Scan for the cell matching the given text and deliver its [X, Y] coordinate at center. 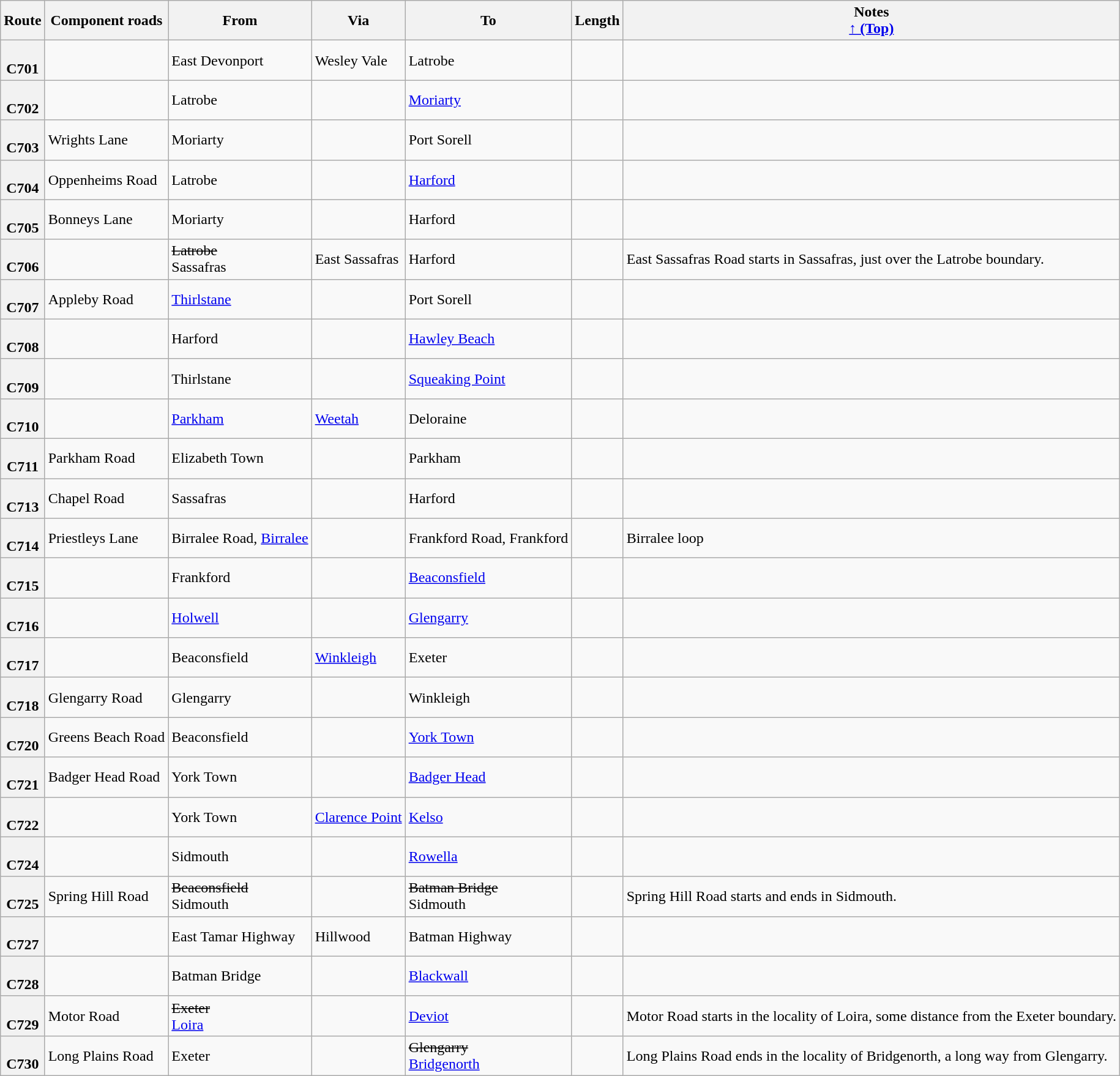
Hillwood [359, 936]
Holwell [240, 618]
C703 [23, 140]
East Tamar Highway [240, 936]
Route [23, 21]
Beaconsfield Sidmouth [240, 896]
Spring Hill Road starts and ends in Sidmouth. [872, 896]
Glengarry Bridgenorth [488, 1055]
C730 [23, 1055]
Notes↑ (Top) [872, 21]
C708 [23, 339]
C721 [23, 777]
C711 [23, 458]
Sidmouth [240, 857]
Batman Bridge [240, 976]
East Sassafras [359, 260]
Batman Bridge Sidmouth [488, 896]
Hawley Beach [488, 339]
East Sassafras Road starts in Sassafras, just over the Latrobe boundary. [872, 260]
Motor Road starts in the locality of Loira, some distance from the Exeter boundary. [872, 1016]
Frankford [240, 578]
C705 [23, 219]
C709 [23, 378]
Oppenheims Road [106, 180]
C702 [23, 100]
Long Plains Road ends in the locality of Bridgenorth, a long way from Glengarry. [872, 1055]
Exeter Loira [240, 1016]
C716 [23, 618]
C710 [23, 419]
East Devonport [240, 60]
Sassafras [240, 498]
Greens Beach Road [106, 737]
To [488, 21]
From [240, 21]
Deviot [488, 1016]
C729 [23, 1016]
C706 [23, 260]
C727 [23, 936]
C717 [23, 657]
Chapel Road [106, 498]
C725 [23, 896]
Via [359, 21]
C713 [23, 498]
C724 [23, 857]
Batman Highway [488, 936]
Clarence Point [359, 816]
C728 [23, 976]
C714 [23, 539]
C720 [23, 737]
Parkham Road [106, 458]
Blackwall [488, 976]
Appleby Road [106, 299]
Wesley Vale [359, 60]
Birralee Road, Birralee [240, 539]
Long Plains Road [106, 1055]
Badger Head Road [106, 777]
C707 [23, 299]
Length [597, 21]
Weetah [359, 419]
Spring Hill Road [106, 896]
Deloraine [488, 419]
C715 [23, 578]
C722 [23, 816]
Bonneys Lane [106, 219]
Latrobe Sassafras [240, 260]
Frankford Road, Frankford [488, 539]
Wrights Lane [106, 140]
Rowella [488, 857]
Priestleys Lane [106, 539]
Motor Road [106, 1016]
Badger Head [488, 777]
C701 [23, 60]
Squeaking Point [488, 378]
Component roads [106, 21]
C704 [23, 180]
Elizabeth Town [240, 458]
Birralee loop [872, 539]
Kelso [488, 816]
Glengarry Road [106, 698]
C718 [23, 698]
